Search for the cell housing the specified text and yield its (x, y) center coordinate. 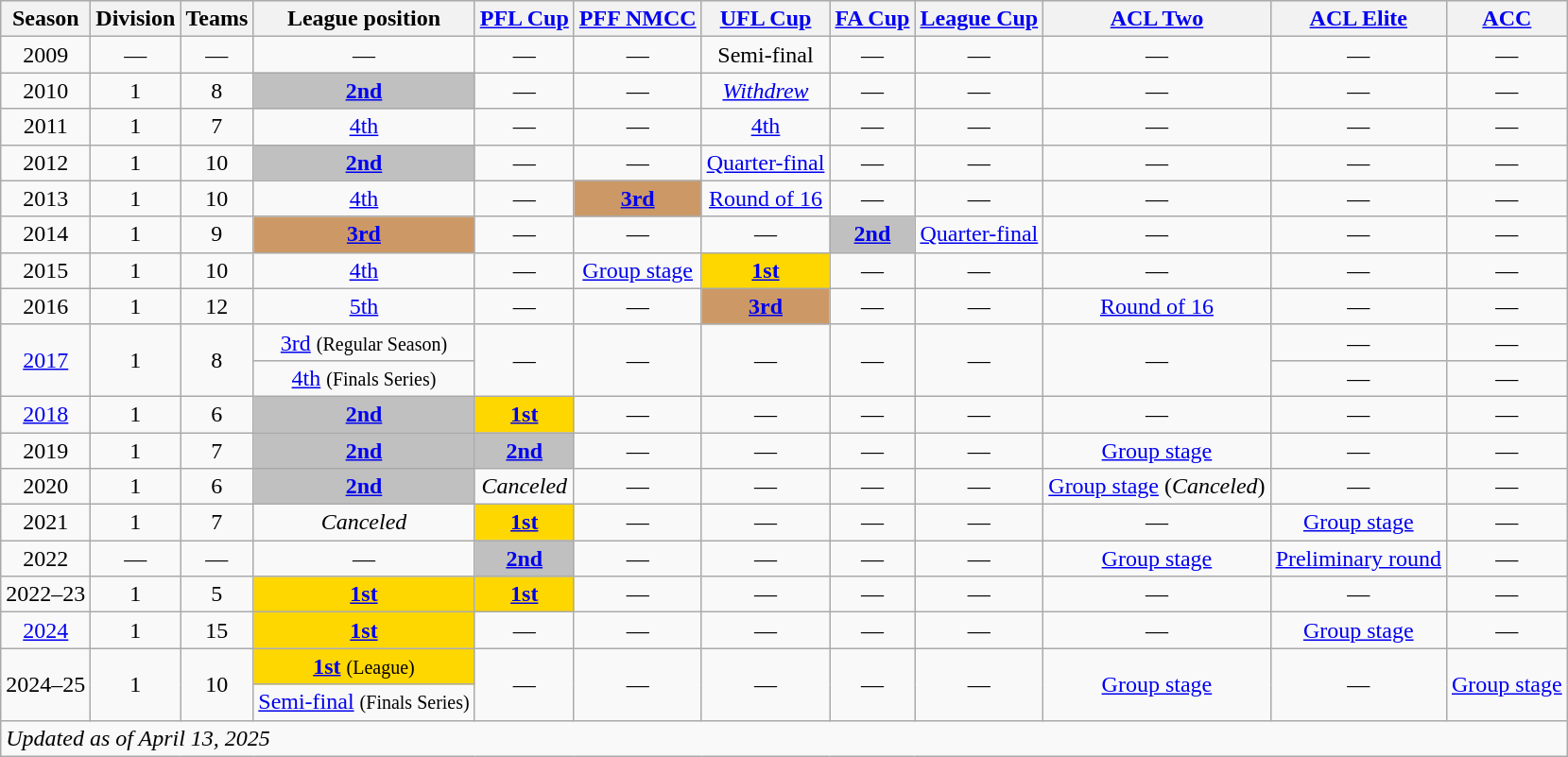
2018 (45, 414)
2024 (45, 630)
1st (League) (364, 666)
Semi-final (766, 55)
ACL Elite (1358, 19)
2013 (45, 198)
PFL Cup (524, 19)
2021 (45, 523)
15 (217, 630)
Semi-final (Finals Series) (364, 702)
2009 (45, 55)
2019 (45, 451)
Withdrew (766, 91)
ACC (1507, 19)
2010 (45, 91)
FA Cup (872, 19)
League Cup (979, 19)
Updated as of April 13, 2025 (784, 738)
5 (217, 594)
12 (217, 306)
Season (45, 19)
2022–23 (45, 594)
Division (136, 19)
UFL Cup (766, 19)
2022 (45, 559)
Preliminary round (1358, 559)
Teams (217, 19)
5th (364, 306)
4th (Finals Series) (364, 378)
3rd (Regular Season) (364, 342)
2012 (45, 163)
2017 (45, 360)
Group stage (Canceled) (1157, 487)
League position (364, 19)
2014 (45, 234)
2020 (45, 487)
ACL Two (1157, 19)
2015 (45, 270)
PFF NMCC (637, 19)
2011 (45, 127)
2024–25 (45, 684)
2016 (45, 306)
9 (217, 234)
